For the text-containing cell, return its midpoint in [X, Y] coordinate format. 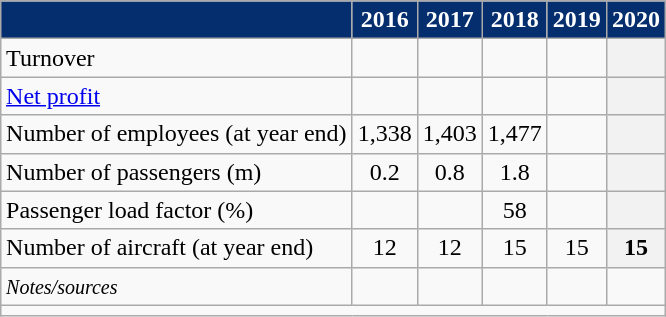
58 [514, 210]
Turnover [177, 58]
1,403 [450, 134]
Number of aircraft (at year end) [177, 248]
2019 [576, 20]
0.2 [384, 172]
Net profit [177, 96]
1,338 [384, 134]
1.8 [514, 172]
Passenger load factor (%) [177, 210]
1,477 [514, 134]
Number of employees (at year end) [177, 134]
2017 [450, 20]
2020 [636, 20]
0.8 [450, 172]
Notes/sources [177, 286]
2018 [514, 20]
Number of passengers (m) [177, 172]
2016 [384, 20]
